Detect which cell encompasses the target text, then output its (X, Y) center coordinate. 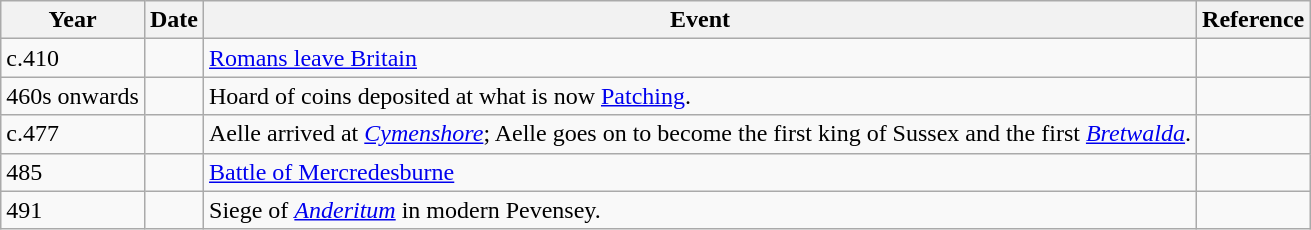
Year (73, 20)
Battle of Mercredesburne (700, 172)
Reference (1254, 20)
Hoard of coins deposited at what is now Patching. (700, 96)
Date (174, 20)
c.477 (73, 134)
491 (73, 210)
485 (73, 172)
Event (700, 20)
460s onwards (73, 96)
c.410 (73, 58)
Siege of Anderitum in modern Pevensey. (700, 210)
Romans leave Britain (700, 58)
Aelle arrived at Cymenshore; Aelle goes on to become the first king of Sussex and the first Bretwalda. (700, 134)
